Detect which cell encompasses the target text, then output its (X, Y) center coordinate. 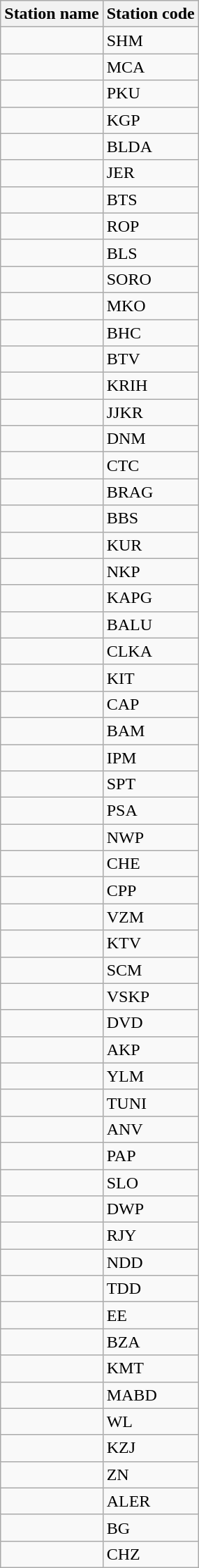
BHC (151, 333)
DWP (151, 1209)
CAP (151, 704)
PSA (151, 811)
MABD (151, 1395)
Station code (151, 14)
BAM (151, 731)
NWP (151, 837)
VSKP (151, 996)
ANV (151, 1129)
KZJ (151, 1448)
MKO (151, 306)
JER (151, 173)
BZA (151, 1342)
ZN (151, 1474)
KUR (151, 545)
JJKR (151, 412)
ALER (151, 1501)
BLS (151, 253)
BTV (151, 359)
KAPG (151, 598)
SORO (151, 279)
TDD (151, 1289)
KGP (151, 120)
WL (151, 1421)
BG (151, 1528)
SCM (151, 970)
CHE (151, 864)
KRIH (151, 386)
BALU (151, 625)
YLM (151, 1076)
Station name (52, 14)
SHM (151, 40)
EE (151, 1315)
NDD (151, 1262)
CTC (151, 465)
NKP (151, 572)
CLKA (151, 651)
BLDA (151, 147)
KIT (151, 678)
CPP (151, 890)
BTS (151, 200)
DNM (151, 439)
VZM (151, 917)
KMT (151, 1368)
KTV (151, 943)
IPM (151, 757)
SPT (151, 784)
PAP (151, 1156)
ROP (151, 226)
AKP (151, 1050)
PKU (151, 94)
CHZ (151, 1554)
MCA (151, 67)
DVD (151, 1023)
BBS (151, 518)
SLO (151, 1183)
RJY (151, 1236)
BRAG (151, 492)
TUNI (151, 1103)
